Identify which cell holds the provided text, then report its [X, Y] central coordinate. 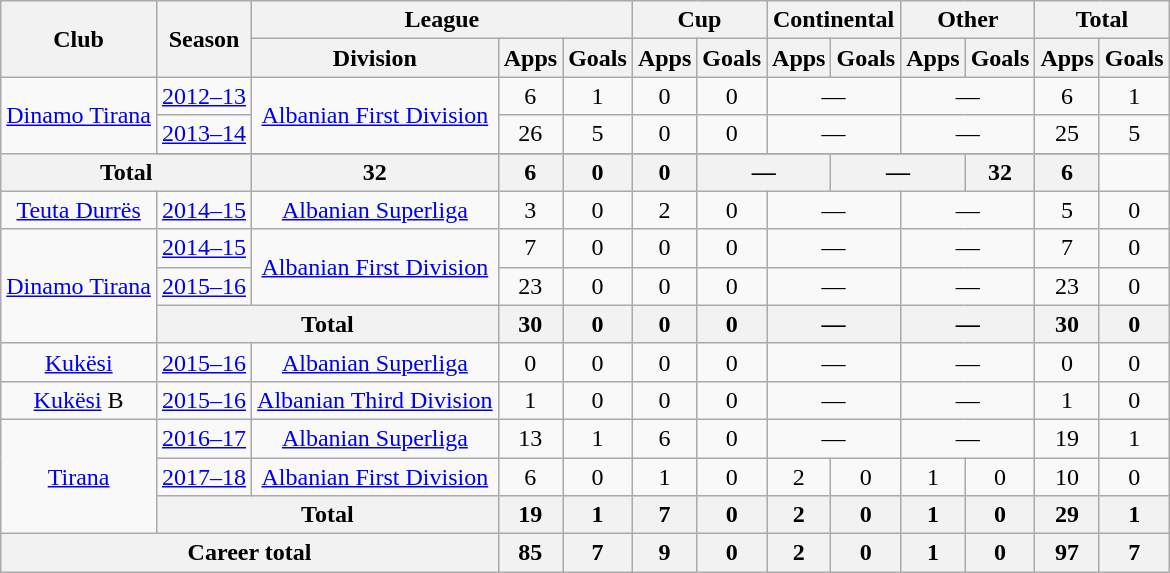
Kukësi [79, 362]
9 [664, 553]
Tirana [79, 476]
85 [530, 553]
Cup [699, 20]
29 [1067, 515]
2012–13 [204, 96]
Albanian Third Division [376, 400]
Other [968, 20]
13 [530, 438]
Kukësi B [79, 400]
Club [79, 39]
Career total [250, 553]
League [442, 20]
10 [1067, 477]
26 [530, 134]
97 [1067, 553]
Season [204, 39]
Continental [834, 20]
2017–18 [204, 477]
2013–14 [204, 134]
2016–17 [204, 438]
3 [530, 210]
Teuta Durrës [79, 210]
25 [1067, 134]
Division [376, 58]
